Determine the [X, Y] coordinate at the center of the cell enclosing the given text.  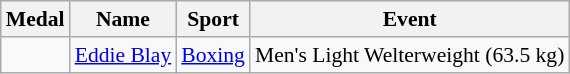
Event [410, 19]
Men's Light Welterweight (63.5 kg) [410, 55]
Boxing [213, 55]
Name [124, 19]
Sport [213, 19]
Medal [36, 19]
Eddie Blay [124, 55]
